Capture the cell that displays the provided text and extract its (X, Y) central coordinate. 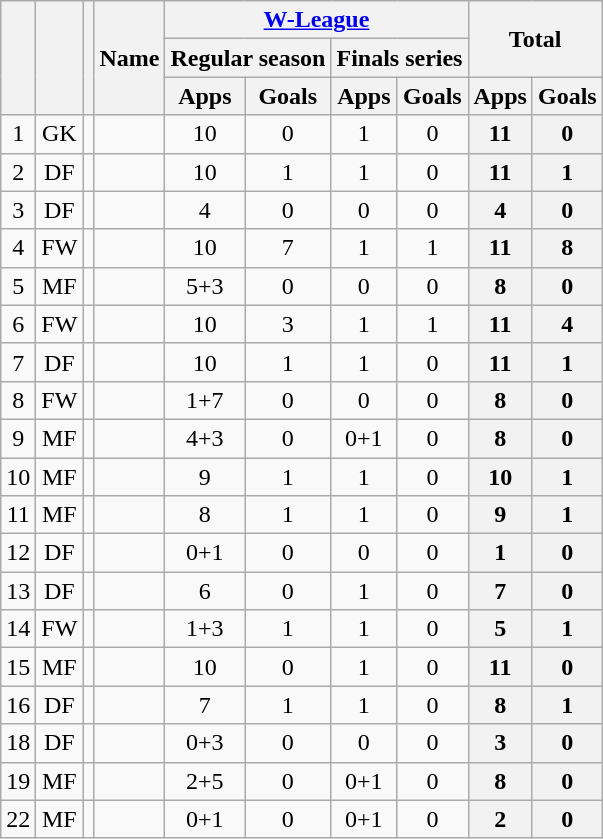
Finals series (400, 58)
14 (18, 629)
0+3 (205, 743)
16 (18, 705)
Regular season (248, 58)
4+3 (205, 438)
2+5 (205, 781)
GK (60, 134)
22 (18, 819)
Name (130, 58)
13 (18, 591)
W-League (316, 20)
1+7 (205, 400)
5+3 (205, 286)
1+3 (205, 629)
12 (18, 553)
15 (18, 667)
19 (18, 781)
Total (535, 39)
18 (18, 743)
